Output the (x, y) coordinate of the center of the cell containing the given text.  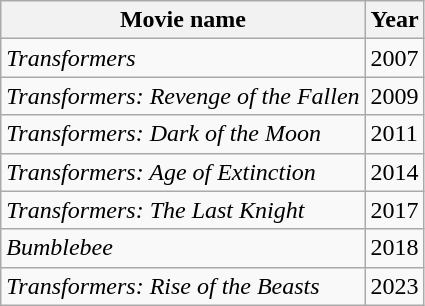
Transformers: Revenge of the Fallen (183, 96)
Movie name (183, 20)
Transformers: Age of Extinction (183, 172)
Transformers (183, 58)
Transformers: Dark of the Moon (183, 134)
2011 (394, 134)
2018 (394, 248)
Transformers: Rise of the Beasts (183, 286)
Bumblebee (183, 248)
2017 (394, 210)
2007 (394, 58)
2014 (394, 172)
Transformers: The Last Knight (183, 210)
2009 (394, 96)
2023 (394, 286)
Year (394, 20)
